Extract the [X, Y] coordinate from the center of the cell holding the provided text.  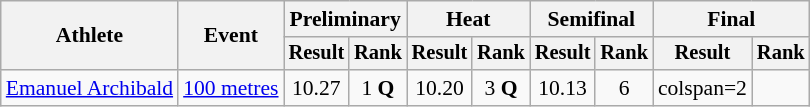
Emanuel Archibald [90, 88]
Preliminary [346, 19]
Semifinal [592, 19]
colspan=2 [702, 88]
Final [732, 19]
Athlete [90, 36]
10.13 [563, 88]
10.20 [440, 88]
1 Q [378, 88]
10.27 [317, 88]
6 [624, 88]
3 Q [501, 88]
Event [230, 36]
100 metres [230, 88]
Heat [468, 19]
